Locate the cell with the specified text and output its [X, Y] center coordinate. 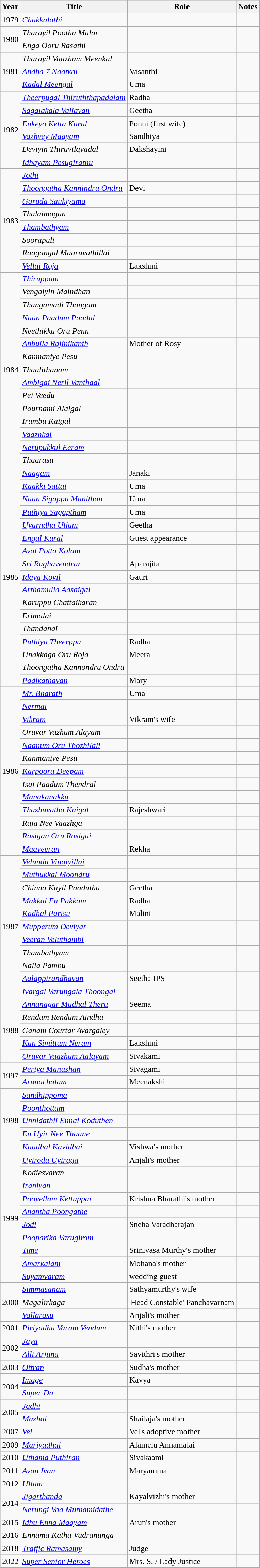
2005 [10, 1412]
1998 [10, 1121]
Sandhippoma [74, 1095]
1980 [10, 39]
Vikram's wife [182, 719]
Ottran [74, 1367]
Title [74, 7]
Mary [182, 680]
Arunachalam [74, 1082]
Periya Manushan [74, 1069]
Garuda Saukiyama [74, 201]
Rasigan Oru Rasigai [74, 836]
Mother of Rosy [182, 343]
Puthiya Sagaptham [74, 512]
Maaveeran [74, 849]
Oruvar Vazhum Alayam [74, 732]
Uyarndha Ullam [74, 525]
1979 [10, 20]
Vallarasu [74, 1315]
Andha 7 Naatkal [74, 71]
Idhu Enna Maayam [74, 1522]
Soorapuli [74, 240]
1988 [10, 1030]
Magalirkaga [74, 1302]
2000 [10, 1302]
Maryamma [182, 1471]
Avan Ivan [74, 1471]
1987 [10, 926]
Meera [182, 654]
Makkal En Pakkam [74, 901]
Jothi [74, 175]
1982 [10, 130]
Super Senior Heroes [74, 1561]
Naagam [74, 473]
Arun's mother [182, 1522]
Vasanthi [182, 71]
2016 [10, 1535]
Thaalithanam [74, 369]
Idaya Kovil [74, 577]
Enga Ooru Rasathi [74, 46]
Kaadhal Kavidhai [74, 1147]
Nermai [74, 706]
Rekha [182, 849]
Vellai Roja [74, 266]
Year [10, 7]
Velundu Vinaiyillai [74, 862]
Thandanai [74, 629]
Unnidathil Ennai Koduthen [74, 1121]
1984 [10, 370]
Neethikku Oru Penn [74, 330]
Devi [182, 188]
Thangamadi Thangam [74, 305]
Chakkalathi [74, 20]
Alamelu Annamalai [182, 1445]
Super Da [74, 1393]
Chinna Kuyil Paaduthu [74, 888]
2002 [10, 1347]
Pei Veedu [74, 395]
Veeran Veluthambi [74, 939]
Sudha's mother [182, 1367]
Sathyamurthy's wife [182, 1289]
Ponni (first wife) [182, 123]
Aval Potta Kolam [74, 551]
Nerupukkul Eeram [74, 447]
Thazhuvatha Kaigal [74, 810]
Nithi's mother [182, 1328]
1997 [10, 1076]
Seema [182, 1004]
Arthamulla Aasaigal [74, 590]
Gauri [182, 577]
Simmasanam [74, 1289]
Vel's adoptive mother [182, 1432]
Jadhi [74, 1406]
1985 [10, 577]
Muthukkal Moondru [74, 875]
Vel [74, 1432]
Sri Raghavendrar [74, 564]
'Head Constable' Panchavarnam [182, 1302]
Karpoora Deepam [74, 771]
Thaarasu [74, 460]
Jodi [74, 1225]
2012 [10, 1484]
Nalla Pambu [74, 965]
Iraniyan [74, 1185]
Kadal Meengal [74, 84]
Thalaimagan [74, 214]
1983 [10, 221]
Mupperum Deviyar [74, 926]
Guest appearance [182, 538]
Jigarthanda [74, 1497]
Sivakaami [182, 1458]
Poonthottam [74, 1108]
Ganam Courtar Avargaley [74, 1030]
2009 [10, 1445]
Piriyadha Varam Vendum [74, 1328]
Meenakshi [182, 1082]
2010 [10, 1458]
Savithri's mother [182, 1354]
Krishna Bharathi's mother [182, 1198]
Sivakami [182, 1056]
Deviyin Thiruvilayadal [74, 149]
2003 [10, 1367]
Rendum Rendum Aindhu [74, 1017]
Shailaja's mother [182, 1419]
En Uyir Nee Thaane [74, 1134]
2011 [10, 1471]
Suyamvaram [74, 1276]
2004 [10, 1386]
Engal Kural [74, 538]
Theerpugal Thiruththapadalam [74, 97]
2022 [10, 1561]
Unakkaga Oru Roja [74, 654]
Kodiesvaran [74, 1173]
Naan Paadum Paadal [74, 318]
Time [74, 1250]
2018 [10, 1548]
Ivargal Varungala Thoongal [74, 991]
Isai Paadum Thendral [74, 784]
Irumbu Kaigal [74, 421]
Aparajita [182, 564]
Seetha IPS [182, 978]
Mr. Bharath [74, 693]
Raagangal Maaruvathillai [74, 253]
Erimalai [74, 616]
Malini [182, 914]
Anbulla Rajinikanth [74, 343]
1981 [10, 71]
Srinivasa Murthy's mother [182, 1250]
Pournami Alaigal [74, 408]
Amarkalam [74, 1263]
1986 [10, 771]
Thiruppam [74, 279]
Thoongatha Kannondru Ondru [74, 667]
Rajeshwari [182, 810]
2014 [10, 1503]
Dakshayini [182, 149]
Kayalvizhi's mother [182, 1497]
Kadhal Parisu [74, 914]
Judge [182, 1548]
Padikathavan [74, 680]
Uyirodu Uyiraga [74, 1160]
Manakanakku [74, 797]
Kavya [182, 1380]
Ennama Katha Vudranunga [74, 1535]
Sneha Varadharajan [182, 1225]
Mazhai [74, 1419]
Idhayam Pesugirathu [74, 162]
Ambigai Neril Vanthaal [74, 383]
Annanagar Mudhal Theru [74, 1004]
Vaazhkai [74, 434]
Tharayil Pootha Malar [74, 33]
Alli Arjuna [74, 1354]
Nerungi Vaa Muthamidathe [74, 1509]
Enkeyo Ketta Kural [74, 123]
Aalappirandhavan [74, 978]
Karuppu Chattaikaran [74, 603]
Kan Simittum Neram [74, 1043]
Sagalakala Vallavan [74, 110]
2007 [10, 1432]
Naan Sigappu Manithan [74, 499]
Role [182, 7]
Vishwa's mother [182, 1147]
Traffic Ramasamy [74, 1548]
Vengaiyin Maindhan [74, 292]
Oruvar Vaazhum Aalayam [74, 1056]
Anantha Poongathe [74, 1212]
Kaakki Sattai [74, 486]
Mariyadhai [74, 1445]
Uthama Puthiran [74, 1458]
wedding guest [182, 1276]
Sandhiya [182, 136]
Image [74, 1380]
Vikram [74, 719]
Notes [248, 7]
Poovellam Kettuppar [74, 1198]
2001 [10, 1328]
Ullam [74, 1484]
Mrs. S. / Lady Justice [182, 1561]
Jaya [74, 1341]
Tharayil Vaazhum Meenkal [74, 59]
Mohana's mother [182, 1263]
Pooparika Varugirom [74, 1238]
Naanum Oru Thozhilali [74, 745]
Janaki [182, 473]
Puthiya Theerppu [74, 642]
Raja Nee Vaazhga [74, 823]
Thoongatha Kannindru Ondru [74, 188]
Vazhvey Maayam [74, 136]
2015 [10, 1522]
Sivagami [182, 1069]
1999 [10, 1218]
